Provide the [X, Y] coordinate of the cell's center where the given text is located.  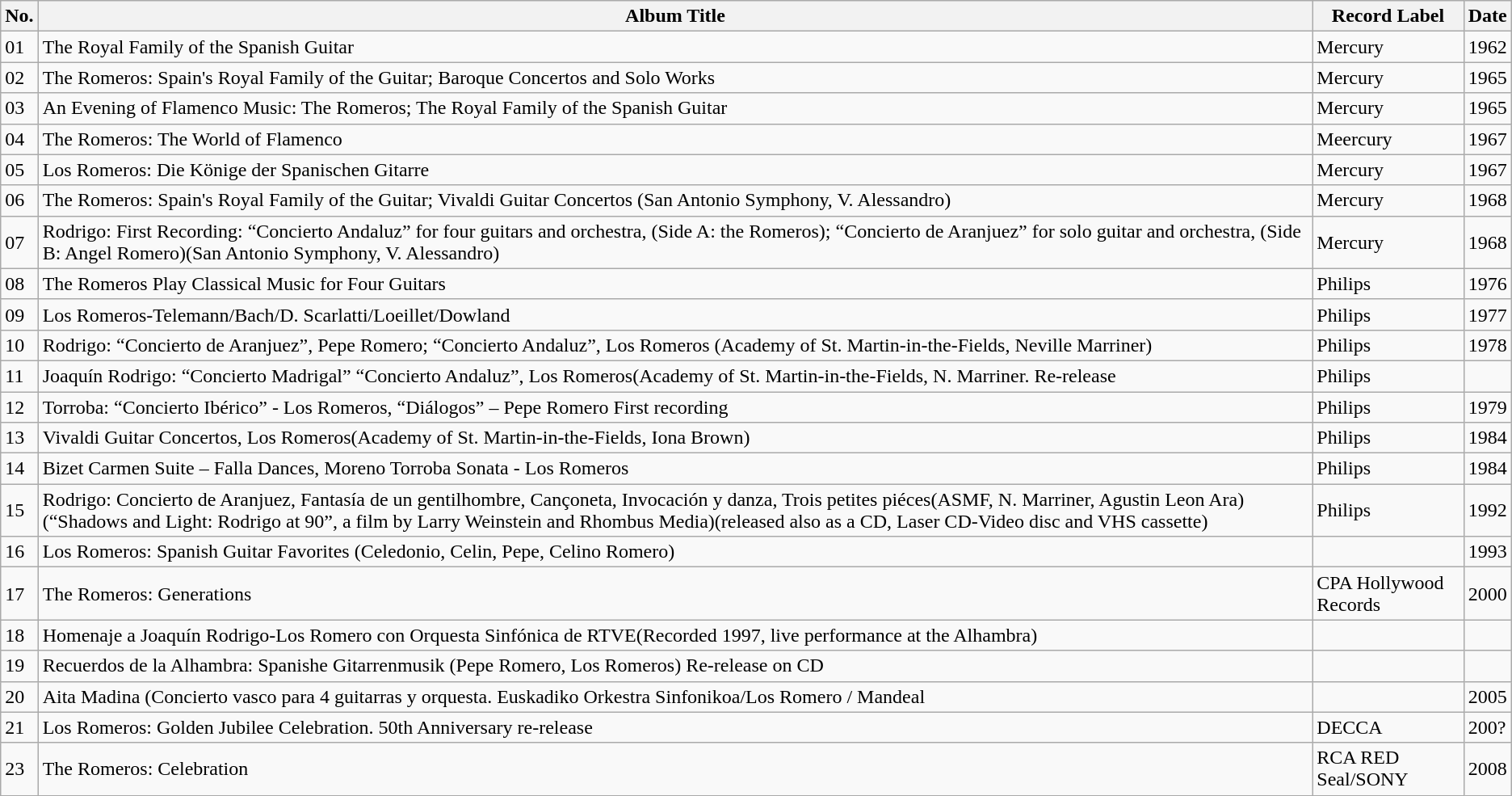
Rodrigo: “Concierto de Aranjuez”, Pepe Romero; “Concierto Andaluz”, Los Romeros (Academy of St. Martin-in-the-Fields, Neville Marriner) [675, 345]
The Royal Family of the Spanish Guitar [675, 47]
Homenaje a Joaquín Rodrigo-Los Romero con Orquesta Sinfónica de RTVE(Recorded 1997, live performance at the Alhambra) [675, 635]
14 [19, 469]
2005 [1488, 697]
Los Romeros: Golden Jubilee Celebration. 50th Anniversary re-release [675, 727]
16 [19, 552]
Record Label [1388, 16]
10 [19, 345]
03 [19, 108]
18 [19, 635]
15 [19, 511]
Los Romeros-Telemann/Bach/D. Scarlatti/Loeillet/Dowland [675, 314]
Bizet Carmen Suite – Falla Dances, Moreno Torroba Sonata - Los Romeros [675, 469]
1977 [1488, 314]
1978 [1488, 345]
The Romeros: Generations [675, 593]
1979 [1488, 406]
1962 [1488, 47]
1993 [1488, 552]
Recuerdos de la Alhambra: Spanishe Gitarrenmusik (Pepe Romero, Los Romeros) Re-release on CD [675, 666]
13 [19, 438]
200? [1488, 727]
Los Romeros: Die Könige der Spanischen Gitarre [675, 170]
20 [19, 697]
The Romeros: The World of Flamenco [675, 139]
21 [19, 727]
07 [19, 242]
2008 [1488, 769]
09 [19, 314]
12 [19, 406]
01 [19, 47]
An Evening of Flamenco Music: The Romeros; The Royal Family of the Spanish Guitar [675, 108]
Joaquín Rodrigo: “Concierto Madrigal” “Concierto Andaluz”, Los Romeros(Academy of St. Martin-in-the-Fields, N. Marriner. Re-release [675, 376]
05 [19, 170]
19 [19, 666]
CPA Hollywood Records [1388, 593]
Los Romeros: Spanish Guitar Favorites (Celedonio, Celin, Pepe, Celino Romero) [675, 552]
23 [19, 769]
The Romeros: Celebration [675, 769]
2000 [1488, 593]
DECCA [1388, 727]
02 [19, 78]
The Romeros Play Classical Music for Four Guitars [675, 284]
No. [19, 16]
04 [19, 139]
06 [19, 200]
RCA RED Seal/SONY [1388, 769]
Torroba: “Concierto Ibérico” - Los Romeros, “Diálogos” – Pepe Romero First recording [675, 406]
1976 [1488, 284]
Meercury [1388, 139]
11 [19, 376]
17 [19, 593]
Album Title [675, 16]
Vivaldi Guitar Concertos, Los Romeros(Academy of St. Martin-in-the-Fields, Iona Brown) [675, 438]
The Romeros: Spain's Royal Family of the Guitar; Vivaldi Guitar Concertos (San Antonio Symphony, V. Alessandro) [675, 200]
Aita Madina (Concierto vasco para 4 guitarras y orquesta. Euskadiko Orkestra Sinfonikoa/Los Romero / Mandeal [675, 697]
Date [1488, 16]
1992 [1488, 511]
The Romeros: Spain's Royal Family of the Guitar; Baroque Concertos and Solo Works [675, 78]
08 [19, 284]
